Locate the cell with the specified text and output its (x, y) center coordinate. 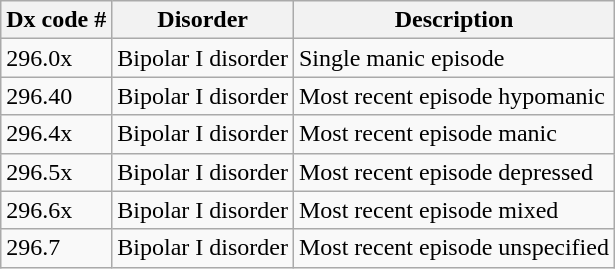
296.40 (56, 96)
296.7 (56, 248)
Dx code # (56, 20)
Description (454, 20)
296.4x (56, 134)
Most recent episode manic (454, 134)
Most recent episode depressed (454, 172)
Most recent episode hypomanic (454, 96)
296.0x (56, 58)
Single manic episode (454, 58)
Most recent episode unspecified (454, 248)
Disorder (203, 20)
Most recent episode mixed (454, 210)
296.6x (56, 210)
296.5x (56, 172)
